Provide the [X, Y] coordinate of the cell's center where the given text is located.  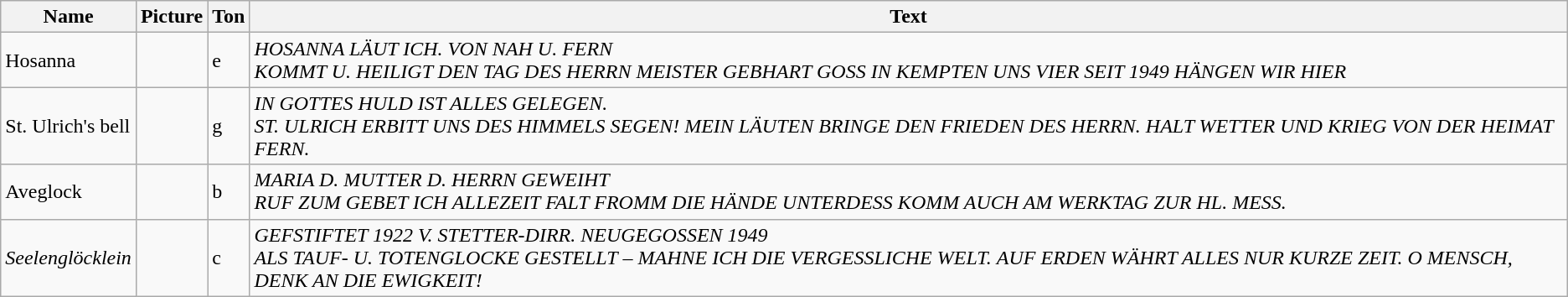
HOSANNA LÄUT ICH. VON NAH U. FERNKOMMT U. HEILIGT DEN TAG DES HERRN MEISTER GEBHART GOSS IN KEMPTEN UNS VIER SEIT 1949 HÄNGEN WIR HIER [908, 60]
Text [908, 17]
b [229, 191]
e [229, 60]
MARIA D. MUTTER D. HERRN GEWEIHTRUF ZUM GEBET ICH ALLEZEIT FALT FROMM DIE HÄNDE UNTERDESS KOMM AUCH AM WERKTAG ZUR HL. MESS. [908, 191]
Seelenglöcklein [69, 258]
g [229, 126]
Ton [229, 17]
Name [69, 17]
Picture [171, 17]
Aveglock [69, 191]
c [229, 258]
Hosanna [69, 60]
St. Ulrich's bell [69, 126]
